Capture the cell that displays the provided text and extract its [x, y] central coordinate. 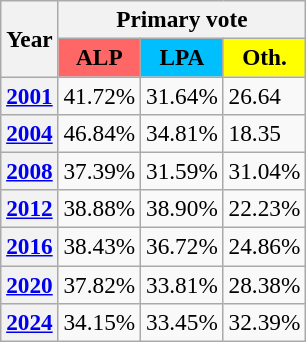
34.81% [182, 133]
LPA [182, 58]
24.86% [264, 247]
36.72% [182, 247]
32.39% [264, 322]
31.04% [264, 171]
37.39% [100, 171]
37.82% [100, 285]
26.64 [264, 96]
33.81% [182, 285]
38.88% [100, 209]
34.15% [100, 322]
Oth. [264, 58]
2020 [30, 285]
2024 [30, 322]
2004 [30, 133]
2008 [30, 171]
Primary vote [182, 20]
ALP [100, 58]
31.64% [182, 96]
22.23% [264, 209]
33.45% [182, 322]
31.59% [182, 171]
Year [30, 39]
38.90% [182, 209]
2016 [30, 247]
18.35 [264, 133]
41.72% [100, 96]
28.38% [264, 285]
2001 [30, 96]
46.84% [100, 133]
38.43% [100, 247]
2012 [30, 209]
